Pinpoint the cell where the given text exists, returning its [X, Y] midpoint coordinate. 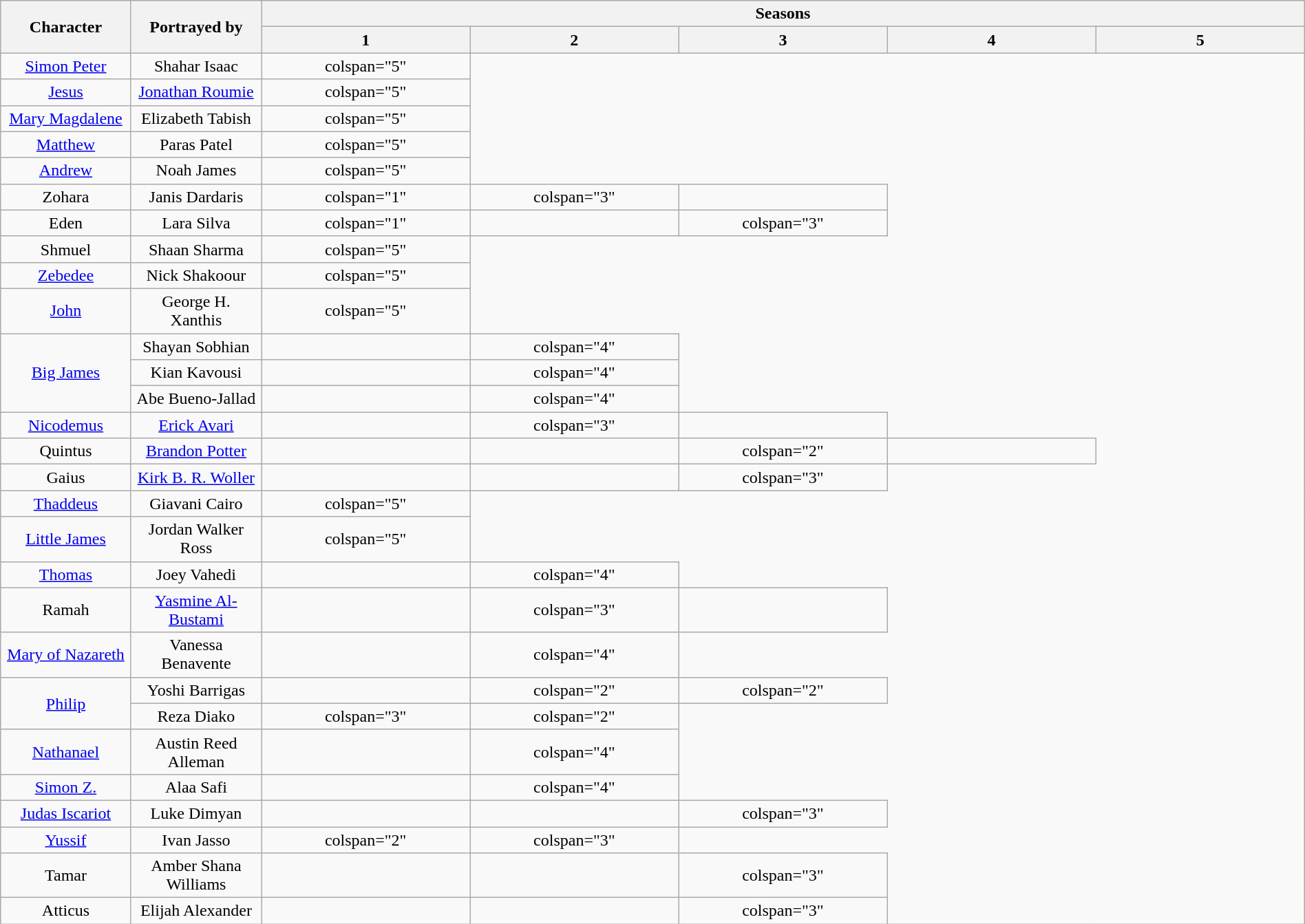
Elijah Alexander [195, 911]
Zebedee [66, 275]
Austin Reed Alleman [195, 751]
Ramah [66, 610]
Abe Bueno-Jallad [195, 399]
Portrayed by [195, 27]
Seasons [783, 14]
Yasmine Al-Bustami [195, 610]
Mary of Nazareth [66, 655]
Yoshi Barrigas [195, 690]
Brandon Potter [195, 451]
Tamar [66, 875]
1 [366, 40]
Andrew [66, 171]
Reza Diako [195, 716]
Gaius [66, 477]
Simon Peter [66, 66]
5 [1200, 40]
Thaddeus [66, 504]
Character [66, 27]
Jesus [66, 92]
Philip [66, 703]
Shaan Sharma [195, 249]
Judas Iscariot [66, 813]
Shayan Sobhian [195, 346]
John [66, 311]
Eden [66, 223]
Joey Vahedi [195, 574]
Lara Silva [195, 223]
Simon Z. [66, 787]
3 [783, 40]
Elizabeth Tabish [195, 118]
Shmuel [66, 249]
Jordan Walker Ross [195, 539]
Jonathan Roumie [195, 92]
Nathanael [66, 751]
2 [574, 40]
Noah James [195, 171]
Amber Shana Williams [195, 875]
Vanessa Benavente [195, 655]
Erick Avari [195, 425]
Kirk B. R. Woller [195, 477]
Big James [66, 372]
Giavani Cairo [195, 504]
Alaa Safi [195, 787]
Shahar Isaac [195, 66]
Thomas [66, 574]
Luke Dimyan [195, 813]
Nicodemus [66, 425]
Paras Patel [195, 144]
Ivan Jasso [195, 840]
Nick Shakoour [195, 275]
Matthew [66, 144]
Atticus [66, 911]
Kian Kavousi [195, 373]
4 [991, 40]
Quintus [66, 451]
Mary Magdalene [66, 118]
Little James [66, 539]
Yussif [66, 840]
George H. Xanthis [195, 311]
Janis Dardaris [195, 197]
Zohara [66, 197]
